Pinpoint the cell where the given text exists, returning its (X, Y) midpoint coordinate. 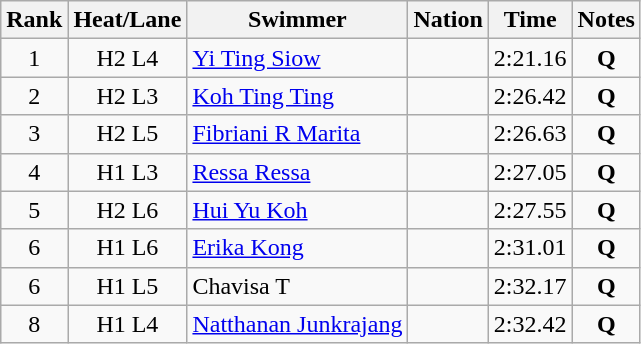
2:32.42 (530, 324)
Fibriani R Marita (298, 134)
Yi Ting Siow (298, 58)
Erika Kong (298, 248)
2:27.05 (530, 172)
H1 L6 (128, 248)
H2 L4 (128, 58)
2:31.01 (530, 248)
2:21.16 (530, 58)
Hui Yu Koh (298, 210)
Ressa Ressa (298, 172)
H2 L5 (128, 134)
2:26.42 (530, 96)
2:26.63 (530, 134)
8 (34, 324)
H1 L3 (128, 172)
H1 L4 (128, 324)
5 (34, 210)
3 (34, 134)
Heat/Lane (128, 20)
Nation (448, 20)
H2 L6 (128, 210)
Chavisa T (298, 286)
Swimmer (298, 20)
Rank (34, 20)
Natthanan Junkrajang (298, 324)
2 (34, 96)
Notes (606, 20)
H2 L3 (128, 96)
2:32.17 (530, 286)
1 (34, 58)
H1 L5 (128, 286)
2:27.55 (530, 210)
4 (34, 172)
Time (530, 20)
Koh Ting Ting (298, 96)
